Find where the given text appears and provide that cell's center as [X, Y] coordinate. 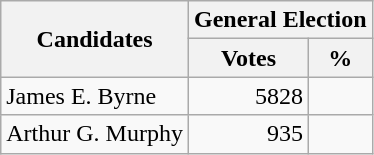
Candidates [95, 39]
% [341, 58]
935 [248, 134]
General Election [280, 20]
Votes [248, 58]
5828 [248, 96]
Arthur G. Murphy [95, 134]
James E. Byrne [95, 96]
